Output the (x, y) coordinate of the center of the cell containing the given text.  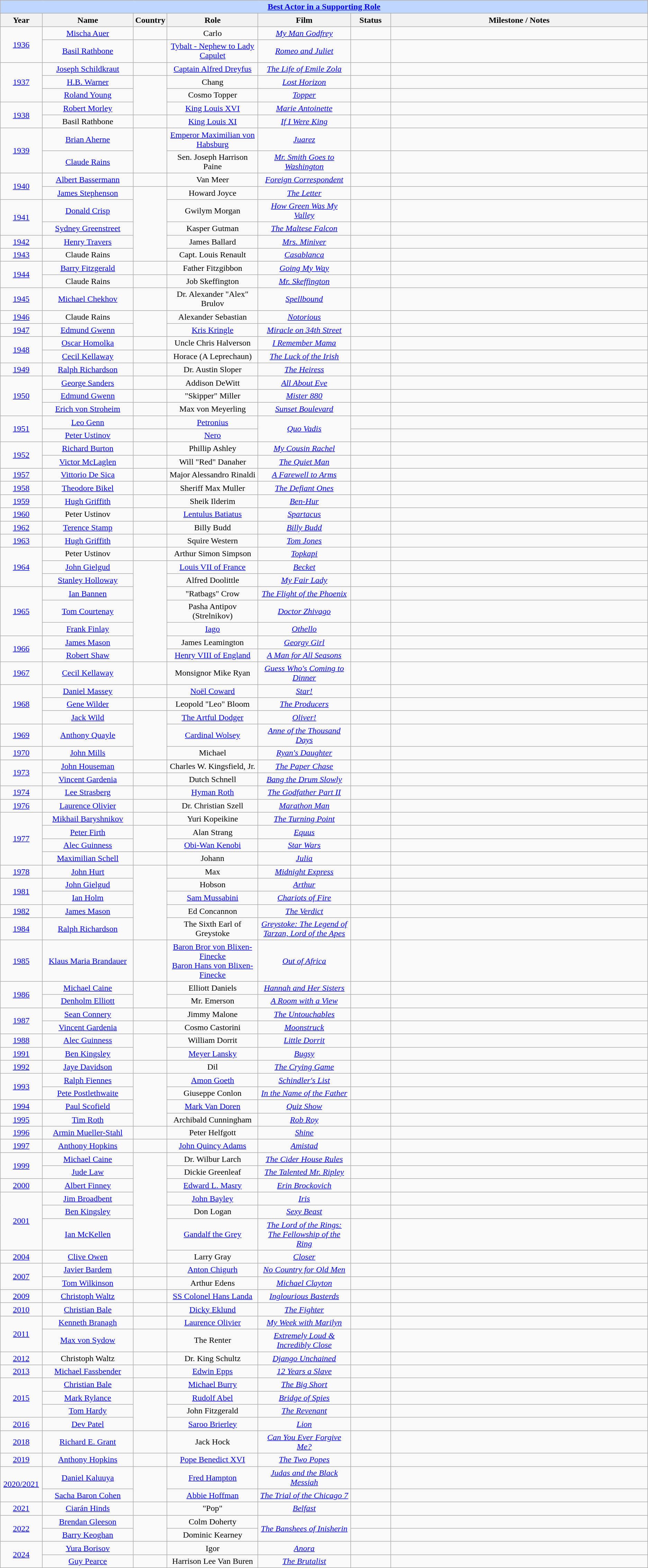
Jaye Davidson (88, 1067)
Lion (304, 1424)
1985 (21, 961)
1942 (21, 242)
"Pop" (213, 1509)
Saroo Brierley (213, 1424)
Michael Clayton (304, 1283)
Closer (304, 1257)
1943 (21, 255)
Robert Shaw (88, 655)
"Ratbags" Crow (213, 593)
1993 (21, 1086)
Theodore Bikel (88, 488)
My Week with Marilyn (304, 1322)
1951 (21, 429)
Dr. Austin Sloper (213, 369)
Job Skeffington (213, 281)
Lee Strasberg (88, 792)
Arthur Edens (213, 1283)
1991 (21, 1054)
1964 (21, 567)
Marie Antoinette (304, 108)
Javier Bardem (88, 1270)
1986 (21, 994)
A Room with a View (304, 1001)
Terence Stamp (88, 528)
My Man Godfrey (304, 33)
Casablanca (304, 255)
My Cousin Rachel (304, 449)
Ian Holm (88, 898)
Monsignor Mike Ryan (213, 673)
All About Eve (304, 383)
The Lord of the Rings: The Fellowship of the Ring (304, 1234)
Larry Gray (213, 1257)
Victor McLaglen (88, 462)
Clive Owen (88, 1257)
Amistad (304, 1146)
1981 (21, 891)
Quiz Show (304, 1106)
Cosmo Topper (213, 95)
Tim Roth (88, 1120)
Jim Broadbent (88, 1199)
Tom Hardy (88, 1411)
1969 (21, 735)
1944 (21, 275)
William Dorrit (213, 1040)
12 Years a Slave (304, 1372)
Louis VII of France (213, 567)
Year (21, 20)
2001 (21, 1221)
Henry Travers (88, 242)
1938 (21, 115)
James Leamington (213, 642)
Max von Meyerling (213, 409)
The Quiet Man (304, 462)
2007 (21, 1276)
Sheriff Max Muller (213, 488)
Anora (304, 1548)
Erin Brockovich (304, 1185)
Frank Finlay (88, 629)
Meyer Lansky (213, 1054)
The Verdict (304, 911)
Carlo (213, 33)
Cardinal Wolsey (213, 735)
Brendan Gleeson (88, 1522)
1946 (21, 317)
Pete Postlethwaite (88, 1093)
Leopold "Leo" Bloom (213, 704)
Ian Bannen (88, 593)
1958 (21, 488)
1939 (21, 150)
2015 (21, 1398)
Mr. Emerson (213, 1001)
Father Fitzgibbon (213, 268)
If I Were King (304, 121)
The Heiress (304, 369)
1995 (21, 1120)
Dil (213, 1067)
Captain Alfred Dreyfus (213, 69)
Dr. Alexander "Alex" Brulov (213, 299)
1968 (21, 704)
Peter Firth (88, 832)
Juarez (304, 139)
Mark Rylance (88, 1398)
Don Logan (213, 1212)
Star Wars (304, 845)
Arthur Simon Simpson (213, 554)
John Hurt (88, 871)
Dicky Eklund (213, 1309)
1966 (21, 649)
George Sanders (88, 383)
Best Actor in a Supporting Role (324, 7)
James Stephenson (88, 193)
1967 (21, 673)
Anton Chigurh (213, 1270)
Dominic Kearney (213, 1535)
Leo Genn (88, 422)
1982 (21, 911)
Alexander Sebastian (213, 317)
Guy Pearce (88, 1561)
Dutch Schnell (213, 779)
Abbie Hoffman (213, 1495)
The Defiant Ones (304, 488)
Igor (213, 1548)
Dev Patel (88, 1424)
Topkapi (304, 554)
Mischa Auer (88, 33)
Topper (304, 95)
1937 (21, 82)
How Green Was My Valley (304, 211)
Will "Red" Danaher (213, 462)
1976 (21, 806)
The Talented Mr. Ripley (304, 1172)
2010 (21, 1309)
H.B. Warner (88, 82)
James Ballard (213, 242)
Bugsy (304, 1054)
Othello (304, 629)
John Bayley (213, 1199)
Mikhail Baryshnikov (88, 819)
Milestone / Notes (519, 20)
Johann (213, 858)
Horace (A Leprechaun) (213, 356)
Michael Fassbender (88, 1372)
1994 (21, 1106)
1959 (21, 501)
Edward L. Masry (213, 1185)
Chariots of Fire (304, 898)
Max von Sydow (88, 1340)
Albert Finney (88, 1185)
Mr. Skeffington (304, 281)
Albert Bassermann (88, 180)
Michael (213, 753)
Kenneth Branagh (88, 1322)
2016 (21, 1424)
The Fighter (304, 1309)
Elliott Daniels (213, 988)
Dr. Christian Szell (213, 806)
Henry VIII of England (213, 655)
Sen. Joseph Harrison Paine (213, 162)
The Brutalist (304, 1561)
Barry Fitzgerald (88, 268)
1992 (21, 1067)
The Banshees of Inisherin (304, 1528)
The Big Short (304, 1385)
Bang the Drum Slowly (304, 779)
Anthony Quayle (88, 735)
1984 (21, 929)
Hobson (213, 885)
Ryan's Daughter (304, 753)
Tom Wilkinson (88, 1283)
2004 (21, 1257)
Lentulus Batiatus (213, 514)
Robert Morley (88, 108)
1957 (21, 475)
Sean Connery (88, 1014)
Ralph Fiennes (88, 1080)
1960 (21, 514)
Shine (304, 1133)
Sacha Baron Cohen (88, 1495)
The Revenant (304, 1411)
Colm Doherty (213, 1522)
2020/2021 (21, 1484)
The Crying Game (304, 1067)
Marathon Man (304, 806)
1940 (21, 186)
King Louis XI (213, 121)
A Farewell to Arms (304, 475)
Max (213, 871)
2011 (21, 1334)
Can You Ever Forgive Me? (304, 1442)
Quo Vadis (304, 429)
Archibald Cunningham (213, 1120)
Nero (213, 435)
Rudolf Abel (213, 1398)
Sunset Boulevard (304, 409)
1999 (21, 1166)
Julia (304, 858)
Baron Bror von Blixen-FineckeBaron Hans von Blixen-Finecke (213, 961)
Rob Roy (304, 1120)
Emperor Maximilian von Habsburg (213, 139)
Star! (304, 691)
The Paper Chase (304, 766)
Cosmo Castorini (213, 1027)
Spartacus (304, 514)
Moonstruck (304, 1027)
John Quincy Adams (213, 1146)
Chang (213, 82)
Tybalt - Nephew to Lady Capulet (213, 51)
Pope Benedict XVI (213, 1460)
Armin Mueller-Stahl (88, 1133)
Daniel Massey (88, 691)
Peter Helfgott (213, 1133)
1936 (21, 44)
Django Unchained (304, 1358)
Alfred Doolittle (213, 580)
1973 (21, 773)
Alan Strang (213, 832)
Harrison Lee Van Buren (213, 1561)
Country (150, 20)
Miracle on 34th Street (304, 330)
Iago (213, 629)
Dr. King Schultz (213, 1358)
Jack Hock (213, 1442)
Doctor Zhivago (304, 611)
Greystoke: The Legend of Tarzan, Lord of the Apes (304, 929)
The Cider House Rules (304, 1159)
In the Name of the Father (304, 1093)
1950 (21, 396)
Schindler's List (304, 1080)
Georgy Girl (304, 642)
2018 (21, 1442)
The Maltese Falcon (304, 229)
Tom Courtenay (88, 611)
Donald Crisp (88, 211)
Tom Jones (304, 541)
Foreign Correspondent (304, 180)
Yuri Kopeikine (213, 819)
Out of Africa (304, 961)
The Godfather Part II (304, 792)
2022 (21, 1528)
Hannah and Her Sisters (304, 988)
Ed Concannon (213, 911)
1962 (21, 528)
1947 (21, 330)
Amon Goeth (213, 1080)
Petronius (213, 422)
Van Meer (213, 180)
SS Colonel Hans Landa (213, 1296)
2021 (21, 1509)
Richard Burton (88, 449)
Charles W. Kingsfield, Jr. (213, 766)
Michael Chekhov (88, 299)
Edwin Epps (213, 1372)
Mrs. Miniver (304, 242)
I Remember Mama (304, 343)
Going My Way (304, 268)
Phillip Ashley (213, 449)
Mark Van Doren (213, 1106)
2000 (21, 1185)
Joseph Schildkraut (88, 69)
Addison DeWitt (213, 383)
Obi-Wan Kenobi (213, 845)
Michael Burry (213, 1385)
Gwilym Morgan (213, 211)
1974 (21, 792)
1963 (21, 541)
Dickie Greenleaf (213, 1172)
Becket (304, 567)
Jimmy Malone (213, 1014)
1996 (21, 1133)
Little Dorrit (304, 1040)
John Houseman (88, 766)
Film (304, 20)
John Fitzgerald (213, 1411)
1978 (21, 871)
Jack Wild (88, 717)
Vittorio De Sica (88, 475)
The Producers (304, 704)
Guess Who's Coming to Dinner (304, 673)
Midnight Express (304, 871)
2024 (21, 1555)
1977 (21, 838)
Equus (304, 832)
The Renter (213, 1340)
Iris (304, 1199)
1941 (21, 217)
2019 (21, 1460)
Notorious (304, 317)
Erich von Stroheim (88, 409)
A Man for All Seasons (304, 655)
1952 (21, 455)
Anne of the Thousand Days (304, 735)
Extremely Loud & Incredibly Close (304, 1340)
1965 (21, 611)
Paul Scofield (88, 1106)
The Trial of the Chicago 7 (304, 1495)
The Luck of the Irish (304, 356)
Ciarán Hinds (88, 1509)
Arthur (304, 885)
Denholm Elliott (88, 1001)
The Turning Point (304, 819)
Brian Aherne (88, 139)
The Two Popes (304, 1460)
Fred Hampton (213, 1478)
Capt. Louis Renault (213, 255)
2012 (21, 1358)
John Mills (88, 753)
Ben-Hur (304, 501)
Romeo and Juliet (304, 51)
Barry Keoghan (88, 1535)
Name (88, 20)
Status (371, 20)
Ian McKellen (88, 1234)
Squire Western (213, 541)
Belfast (304, 1509)
Oliver! (304, 717)
The Untouchables (304, 1014)
Kasper Gutman (213, 229)
The Flight of the Phoenix (304, 593)
Klaus Maria Brandauer (88, 961)
King Louis XVI (213, 108)
Gene Wilder (88, 704)
Sexy Beast (304, 1212)
Inglourious Basterds (304, 1296)
Sam Mussabini (213, 898)
Role (213, 20)
Noël Coward (213, 691)
Jude Law (88, 1172)
The Letter (304, 193)
Mr. Smith Goes to Washington (304, 162)
Dr. Wilbur Larch (213, 1159)
Stanley Holloway (88, 580)
Howard Joyce (213, 193)
Roland Young (88, 95)
Gandalf the Grey (213, 1234)
1948 (21, 350)
No Country for Old Men (304, 1270)
1945 (21, 299)
Yura Borisov (88, 1548)
Kris Kringle (213, 330)
The Sixth Earl of Greystoke (213, 929)
1988 (21, 1040)
Uncle Chris Halverson (213, 343)
The Artful Dodger (213, 717)
The Life of Emile Zola (304, 69)
My Fair Lady (304, 580)
"Skipper" Miller (213, 396)
Judas and the Black Messiah (304, 1478)
1949 (21, 369)
Pasha Antipov (Strelnikov) (213, 611)
Maximilian Schell (88, 858)
Bridge of Spies (304, 1398)
Spellbound (304, 299)
2009 (21, 1296)
1987 (21, 1021)
Oscar Homolka (88, 343)
Hyman Roth (213, 792)
Mister 880 (304, 396)
1997 (21, 1146)
1970 (21, 753)
Richard E. Grant (88, 1442)
Sheik Ilderim (213, 501)
Giuseppe Conlon (213, 1093)
Lost Horizon (304, 82)
Daniel Kaluuya (88, 1478)
Sydney Greenstreet (88, 229)
Major Alessandro Rinaldi (213, 475)
2013 (21, 1372)
